Pinpoint the cell where the given text exists, returning its (x, y) midpoint coordinate. 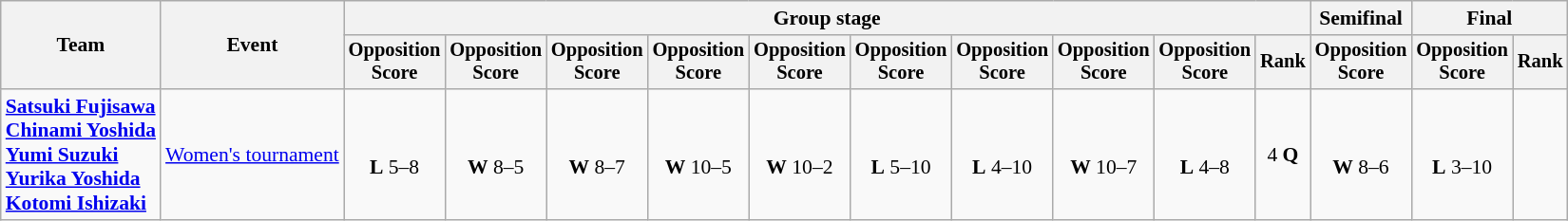
Group stage (827, 18)
W 10–5 (699, 155)
Satsuki FujisawaChinami YoshidaYumi SuzukiYurika YoshidaKotomi Ishizaki (81, 155)
W 10–7 (1104, 155)
Women's tournament (253, 155)
W 8–5 (496, 155)
4 Q (1283, 155)
Final (1489, 18)
L 5–10 (901, 155)
L 3–10 (1462, 155)
Semifinal (1361, 18)
L 5–8 (395, 155)
L 4–8 (1205, 155)
Team (81, 46)
Event (253, 46)
W 10–2 (800, 155)
W 8–7 (597, 155)
L 4–10 (1002, 155)
W 8–6 (1361, 155)
